Determine the [x, y] coordinate at the center of the cell enclosing the given text.  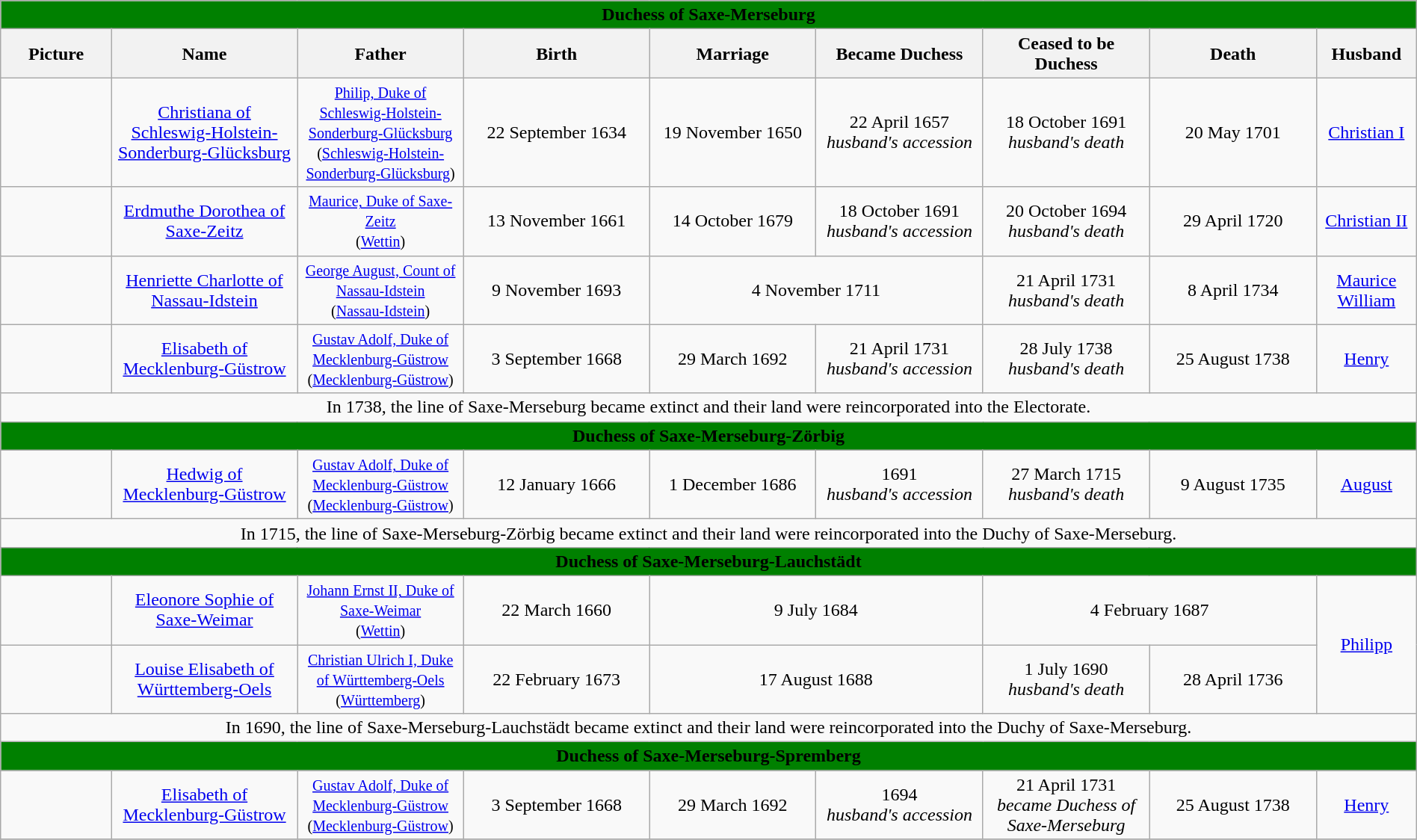
Philip, Duke of Schleswig-Holstein-Sonderburg-Glücksburg(Schleswig-Holstein-Sonderburg-Glücksburg) [381, 132]
Christian I [1366, 132]
Henriette Charlotte of Nassau-Idstein [205, 290]
Duchess of Saxe-Merseburg-Lauchstädt [708, 561]
In 1738, the line of Saxe-Merseburg became extinct and their land were reincorporated into the Electorate. [708, 407]
In 1690, the line of Saxe-Merseburg-Lauchstädt became extinct and their land were reincorporated into the Duchy of Saxe-Merseburg. [708, 728]
22 April 1657husband's accession [900, 132]
21 April 1731husband's death [1066, 290]
Johann Ernst II, Duke of Saxe-Weimar(Wettin) [381, 610]
13 November 1661 [557, 221]
Maurice William [1366, 290]
Became Duchess [900, 54]
9 July 1684 [816, 610]
George August, Count of Nassau-Idstein(Nassau-Idstein) [381, 290]
9 November 1693 [557, 290]
20 October 1694husband's death [1066, 221]
Ceased to be Duchess [1066, 54]
21 April 1731husband's accession [900, 359]
18 October 1691husband's death [1066, 132]
1 December 1686 [732, 484]
Erdmuthe Dorothea of Saxe-Zeitz [205, 221]
Maurice, Duke of Saxe-Zeitz(Wettin) [381, 221]
Duchess of Saxe-Merseburg-Zörbig [708, 436]
Hedwig of Mecklenburg-Güstrow [205, 484]
17 August 1688 [816, 679]
Marriage [732, 54]
22 March 1660 [557, 610]
Christian II [1366, 221]
22 September 1634 [557, 132]
9 August 1735 [1233, 484]
1694husband's accession [900, 805]
8 April 1734 [1233, 290]
28 July 1738husband's death [1066, 359]
1691husband's accession [900, 484]
27 March 1715husband's death [1066, 484]
Philipp [1366, 644]
Eleonore Sophie of Saxe-Weimar [205, 610]
Death [1233, 54]
12 January 1666 [557, 484]
1 July 1690husband's death [1066, 679]
Christian Ulrich I, Duke of Württemberg-Oels(Württemberg) [381, 679]
Christiana of Schleswig-Holstein-Sonderburg-Glücksburg [205, 132]
20 May 1701 [1233, 132]
28 April 1736 [1233, 679]
14 October 1679 [732, 221]
August [1366, 484]
19 November 1650 [732, 132]
29 April 1720 [1233, 221]
Husband [1366, 54]
Duchess of Saxe-Merseburg-Spremberg [708, 756]
Father [381, 54]
18 October 1691husband's accession [900, 221]
Birth [557, 54]
Picture [57, 54]
Louise Elisabeth of Württemberg-Oels [205, 679]
In 1715, the line of Saxe-Merseburg-Zörbig became extinct and their land were reincorporated into the Duchy of Saxe-Merseburg. [708, 533]
22 February 1673 [557, 679]
Name [205, 54]
4 February 1687 [1149, 610]
Duchess of Saxe-Merseburg [708, 15]
21 April 1731became Duchess of Saxe-Merseburg [1066, 805]
4 November 1711 [816, 290]
